Detect which cell encompasses the target text, then output its [X, Y] center coordinate. 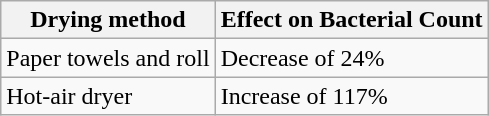
Decrease of 24% [352, 58]
Drying method [108, 20]
Paper towels and roll [108, 58]
Increase of 117% [352, 96]
Effect on Bacterial Count [352, 20]
Hot-air dryer [108, 96]
